Return [x, y] of the center of cell containing provided text 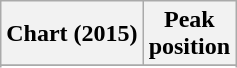
Chart (2015) [72, 34]
Peakposition [189, 34]
